Return the [X, Y] coordinate for the center point of the cell that contains the specified text.  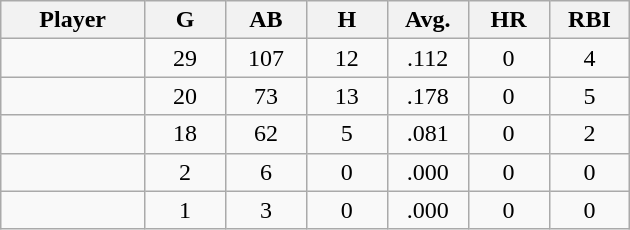
62 [266, 134]
1 [186, 210]
73 [266, 96]
20 [186, 96]
.112 [428, 58]
6 [266, 172]
107 [266, 58]
RBI [590, 20]
13 [346, 96]
.081 [428, 134]
29 [186, 58]
HR [508, 20]
Player [73, 20]
4 [590, 58]
G [186, 20]
3 [266, 210]
.178 [428, 96]
Avg. [428, 20]
AB [266, 20]
H [346, 20]
18 [186, 134]
12 [346, 58]
